Detect which cell encompasses the target text, then output its [X, Y] center coordinate. 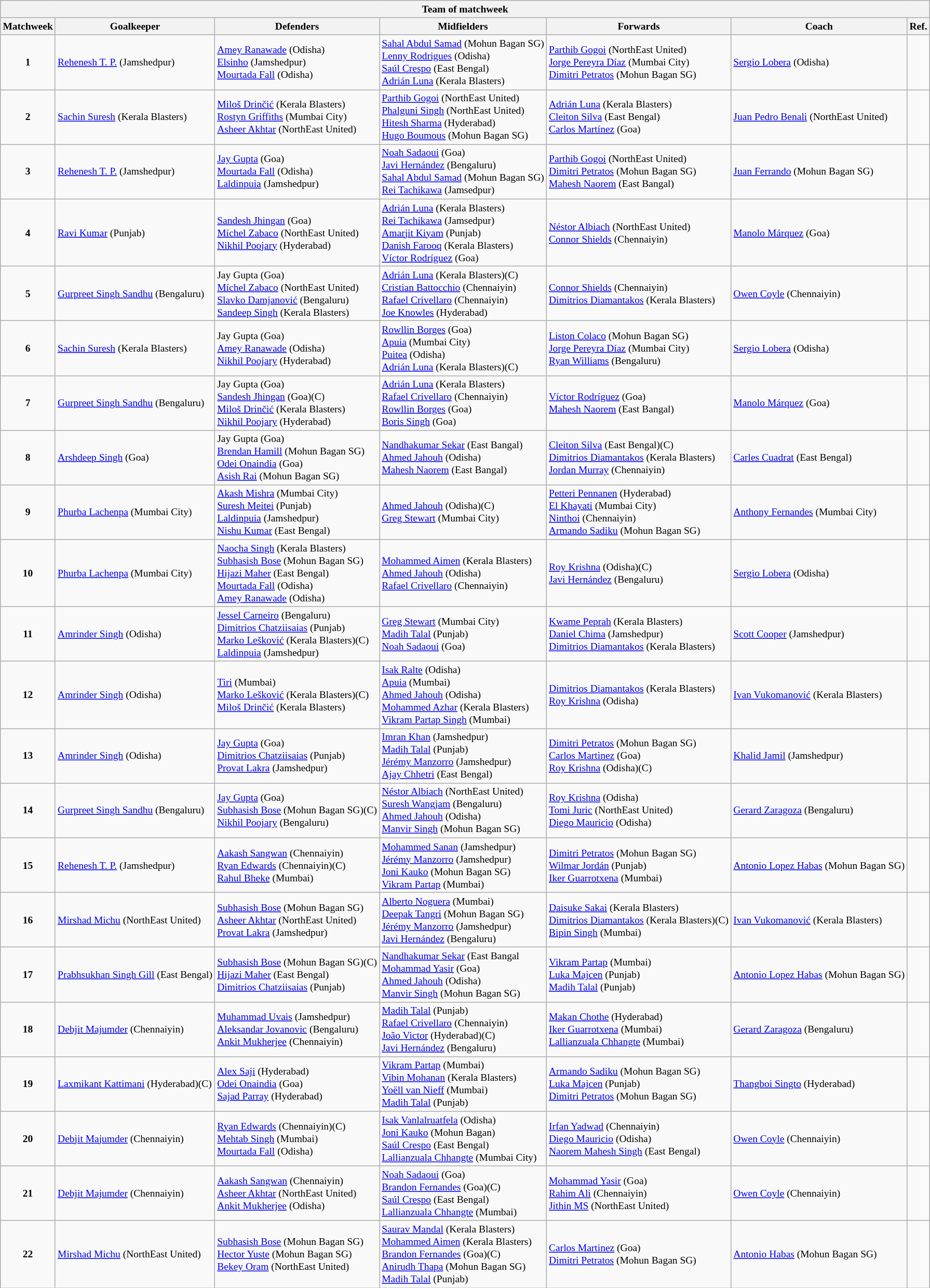
Jay Gupta (Goa) Mourtada Fall (Odisha) Laldinpuia (Jamshedpur) [297, 171]
Aakash Sangwan (Chennaiyin) Asheer Akhtar (NorthEast United) Ankit Mukherjee (Odisha) [297, 1193]
Saurav Mandal (Kerala Blasters) Mohammed Aimen (Kerala Blasters) Brandon Fernandes (Goa)(C) Anirudh Thapa (Mohun Bagan SG) Madih Talal (Punjab) [463, 1254]
Jay Gupta (Goa) Dimitrios Chatziisaias (Punjab) Provat Lakra (Jamshedpur) [297, 756]
Adrián Luna (Kerala Blasters) Rei Tachikawa (Jamsedpur) Amarjit Kiyam (Punjab) Danish Farooq (Kerala Blasters) Víctor Rodríguez (Goa) [463, 233]
Noah Sadaoui (Goa) Javi Hernández (Bengaluru) Sahal Abdul Samad (Mohun Bagan SG) Rei Tachikawa (Jamsedpur) [463, 171]
Subhasish Bose (Mohun Bagan SG) Hector Yuste (Mohun Bagan SG) Bekey Oram (NorthEast United) [297, 1254]
Khalid Jamil (Jamshedpur) [819, 756]
Midfielders [463, 26]
Parthib Gogoi (NorthEast United) Jorge Pereyra Díaz (Mumbai City) Dimitri Petratos (Mohun Bagan SG) [639, 62]
Goalkeeper [135, 26]
Tiri (Mumbai) Marko Lešković (Kerala Blasters)(C) Miloš Drinčić (Kerala Blasters) [297, 695]
Subhasish Bose (Mohun Bagan SG) Asheer Akhtar (NorthEast United) Provat Lakra (Jamshedpur) [297, 920]
1 [28, 62]
17 [28, 974]
Liston Colaco (Mohun Bagan SG) Jorge Pereyra Díaz (Mumbai City) Ryan Williams (Bengaluru) [639, 348]
Jay Gupta (Goa) Sandesh Jhingan (Goa)(C) Miloš Drinčić (Kerala Blasters) Nikhil Poojary (Hyderabad) [297, 403]
Dimitri Petratos (Mohun Bagan SG) Carlos Martinez (Goa) Roy Krishna (Odisha)(C) [639, 756]
Arshdeep Singh (Goa) [135, 457]
Vikram Partap (Mumbai) Vibin Mohanan (Kerala Blasters) Yoëll van Nieff (Mumbai) Madih Talal (Punjab) [463, 1083]
Jay Gupta (Goa) Míchel Zabaco (NorthEast United) Slavko Damjanović (Bengaluru) Sandeep Singh (Kerala Blasters) [297, 293]
Rowllin Borges (Goa) Apuia (Mumbai City) Puitea (Odisha) Adrián Luna (Kerala Blasters)(C) [463, 348]
Matchweek [28, 26]
8 [28, 457]
Ref. [918, 26]
Adrián Luna (Kerala Blasters) Rafael Crivellaro (Chennaiyin) Rowllin Borges (Goa) Boris Singh (Goa) [463, 403]
Néstor Albiach (NorthEast United) Connor Shields (Chennaiyin) [639, 233]
Carles Cuadrat (East Bengal) [819, 457]
22 [28, 1254]
9 [28, 512]
Ryan Edwards (Chennaiyin)(C) Mehtab Singh (Mumbai) Mourtada Fall (Odisha) [297, 1138]
Jay Gupta (Goa) Subhasish Bose (Mohun Bagan SG)(C) Nikhil Poojary (Bengaluru) [297, 810]
Víctor Rodríguez (Goa) Mahesh Naorem (East Bangal) [639, 403]
Muhammad Uvais (Jamshedpur) Aleksandar Jovanovic (Bengaluru) Ankit Mukherjee (Chennaiyin) [297, 1029]
Dimitri Petratos (Mohun Bagan SG) Wilmar Jordán (Punjab) Iker Guarrotxena (Mumbai) [639, 865]
Team of matchweek [465, 9]
Laxmikant Kattimani (Hyderabad)(C) [135, 1083]
Parthib Gogoi (NorthEast United) Phalguni Singh (NorthEast United) Hitesh Sharma (Hyderabad) Hugo Boumous (Mohun Bagan SG) [463, 117]
Sahal Abdul Samad (Mohun Bagan SG) Lenny Rodrigues (Odisha) Saúl Crespo (East Bengal) Adrián Luna (Kerala Blasters) [463, 62]
Petteri Pennanen (Hyderabad) El Khayati (Mumbai City) Ninthoi (Chennaiyin) Armando Sadiku (Mohun Bagan SG) [639, 512]
18 [28, 1029]
4 [28, 233]
Scott Cooper (Jamshedpur) [819, 634]
Mohammed Sanan (Jamshedpur) Jérémy Manzorro (Jamshedpur) Joni Kauko (Mohun Bagan SG) Vikram Partap (Mumbai) [463, 865]
Aakash Sangwan (Chennaiyin) Ryan Edwards (Chennaiyin)(C) Rahul Bheke (Mumbai) [297, 865]
19 [28, 1083]
Connor Shields (Chennaiyin) Dimitrios Diamantakos (Kerala Blasters) [639, 293]
Roy Krishna (Odisha)(C) Javi Hernández (Bengaluru) [639, 573]
Makan Chothe (Hyderabad) Iker Guarrotxena (Mumbai) Lallianzuala Chhangte (Mumbai) [639, 1029]
16 [28, 920]
Jessel Carneiro (Bengaluru) Dimitrios Chatziisaias (Punjab) Marko Lešković (Kerala Blasters)(C) Laldinpuia (Jamshedpur) [297, 634]
6 [28, 348]
Noah Sadaoui (Goa) Brandon Fernandes (Goa)(C) Saúl Crespo (East Bengal) Lallianzuala Chhangte (Mumbai) [463, 1193]
15 [28, 865]
10 [28, 573]
Greg Stewart (Mumbai City) Madih Talal (Punjab) Noah Sadaoui (Goa) [463, 634]
13 [28, 756]
Daisuke Sakai (Kerala Blasters) Dimitrios Diamantakos (Kerala Blasters)(C) Bipin Singh (Mumbai) [639, 920]
Mohammad Yasir (Goa) Rahim Ali (Chennaiyin) Jithin MS (NorthEast United) [639, 1193]
Coach [819, 26]
Isak Ralte (Odisha) Apuia (Mumbai) Ahmed Jahouh (Odisha) Mohammed Azhar (Kerala Blasters) Vikram Partap Singh (Mumbai) [463, 695]
Amey Ranawade (Odisha) Elsinho (Jamshedpur) Mourtada Fall (Odisha) [297, 62]
Anthony Fernandes (Mumbai City) [819, 512]
Thangboi Singto (Hyderabad) [819, 1083]
Adrián Luna (Kerala Blasters) Cleiton Silva (East Bengal) Carlos Martínez (Goa) [639, 117]
12 [28, 695]
Juan Ferrando (Mohun Bagan SG) [819, 171]
2 [28, 117]
Sandesh Jhingan (Goa) Míchel Zabaco (NorthEast United) Nikhil Poojary (Hyderabad) [297, 233]
Subhasish Bose (Mohun Bagan SG)(C) Hijazi Maher (East Bengal) Dimitrios Chatziisaias (Punjab) [297, 974]
Carlos Martinez (Goa) Dimitri Petratos (Mohun Bagan SG) [639, 1254]
7 [28, 403]
Mohammed Aimen (Kerala Blasters) Ahmed Jahouh (Odisha) Rafael Crivellaro (Chennaiyin) [463, 573]
20 [28, 1138]
Alberto Noguera (Mumbai) Deepak Tangri (Mohun Bagan SG) Jérémy Manzorro (Jamshedpur) Javi Hernández (Bengaluru) [463, 920]
Irfan Yadwad (Chennaiyin) Diego Mauricio (Odisha) Naorem Mahesh Singh (East Bengal) [639, 1138]
Roy Krishna (Odisha) Tomi Juric (NorthEast United) Diego Mauricio (Odisha) [639, 810]
Imran Khan (Jamshedpur) Madih Talal (Punjab) Jérémy Manzorro (Jamshedpur) Ajay Chhetri (East Bengal) [463, 756]
11 [28, 634]
14 [28, 810]
Ravi Kumar (Punjab) [135, 233]
Ahmed Jahouh (Odisha)(C) Greg Stewart (Mumbai City) [463, 512]
Madih Talal (Punjab) Rafael Crivellaro (Chennaiyin) João Victor (Hyderabad)(C) Javi Hernández (Bengaluru) [463, 1029]
Defenders [297, 26]
Dimitrios Diamantakos (Kerala Blasters) Roy Krishna (Odisha) [639, 695]
Prabhsukhan Singh Gill (East Bengal) [135, 974]
Isak Vanlalruatfela (Odisha) Joni Kauko (Mohun Bagan) Saúl Crespo (East Bengal) Lallianzuala Chhangte (Mumbai City) [463, 1138]
Vikram Partap (Mumbai) Luka Majcen (Punjab) Madih Talal (Punjab) [639, 974]
5 [28, 293]
Cleiton Silva (East Bengal)(C) Dimitrios Diamantakos (Kerala Blasters) Jordan Murray (Chennaiyin) [639, 457]
21 [28, 1193]
Parthib Gogoi (NorthEast United) Dimitri Petratos (Mohun Bagan SG) Mahesh Naorem (East Bangal) [639, 171]
Akash Mishra (Mumbai City) Suresh Meitei (Punjab) Laldinpuia (Jamshedpur) Nishu Kumar (East Bengal) [297, 512]
Nandhakumar Sekar (East Bangal Mohammad Yasir (Goa) Ahmed Jahouh (Odisha) Manvir Singh (Mohun Bagan SG) [463, 974]
Jay Gupta (Goa) Amey Ranawade (Odisha) Nikhil Poojary (Hyderabad) [297, 348]
Néstor Albiach (NorthEast United) Suresh Wangjam (Bengaluru) Ahmed Jahouh (Odisha) Manvir Singh (Mohun Bagan SG) [463, 810]
Miloš Drinčić (Kerala Blasters) Rostyn Griffiths (Mumbai City) Asheer Akhtar (NorthEast United) [297, 117]
Nandhakumar Sekar (East Bangal) Ahmed Jahouh (Odisha) Mahesh Naorem (East Bangal) [463, 457]
3 [28, 171]
Naocha Singh (Kerala Blasters) Subhasish Bose (Mohun Bagan SG) Hijazi Maher (East Bengal) Mourtada Fall (Odisha) Amey Ranawade (Odisha) [297, 573]
Antonio Habas (Mohun Bagan SG) [819, 1254]
Armando Sadiku (Mohun Bagan SG) Luka Majcen (Punjab) Dimitri Petratos (Mohun Bagan SG) [639, 1083]
Adrián Luna (Kerala Blasters)(C) Cristian Battocchio (Chennaiyin) Rafael Crivellaro (Chennaiyin) Joe Knowles (Hyderabad) [463, 293]
Juan Pedro Benali (NorthEast United) [819, 117]
Forwards [639, 26]
Jay Gupta (Goa) Brendan Hamill (Mohun Bagan SG) Odei Onaindia (Goa) Asish Rai (Mohun Bagan SG) [297, 457]
Alex Saji (Hyderabad) Odei Onaindia (Goa) Sajad Parray (Hyderabad) [297, 1083]
Kwame Peprah (Kerala Blasters) Daniel Chima (Jamshedpur) Dimitrios Diamantakos (Kerala Blasters) [639, 634]
